Search for the cell housing the specified text and yield its (X, Y) center coordinate. 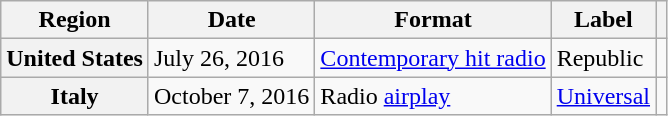
July 26, 2016 (231, 58)
Format (433, 20)
Date (231, 20)
October 7, 2016 (231, 96)
Label (603, 20)
Contemporary hit radio (433, 58)
Republic (603, 58)
Universal (603, 96)
United States (75, 58)
Radio airplay (433, 96)
Italy (75, 96)
Region (75, 20)
